Return the [X, Y] coordinate for the center point of the cell that contains the specified text.  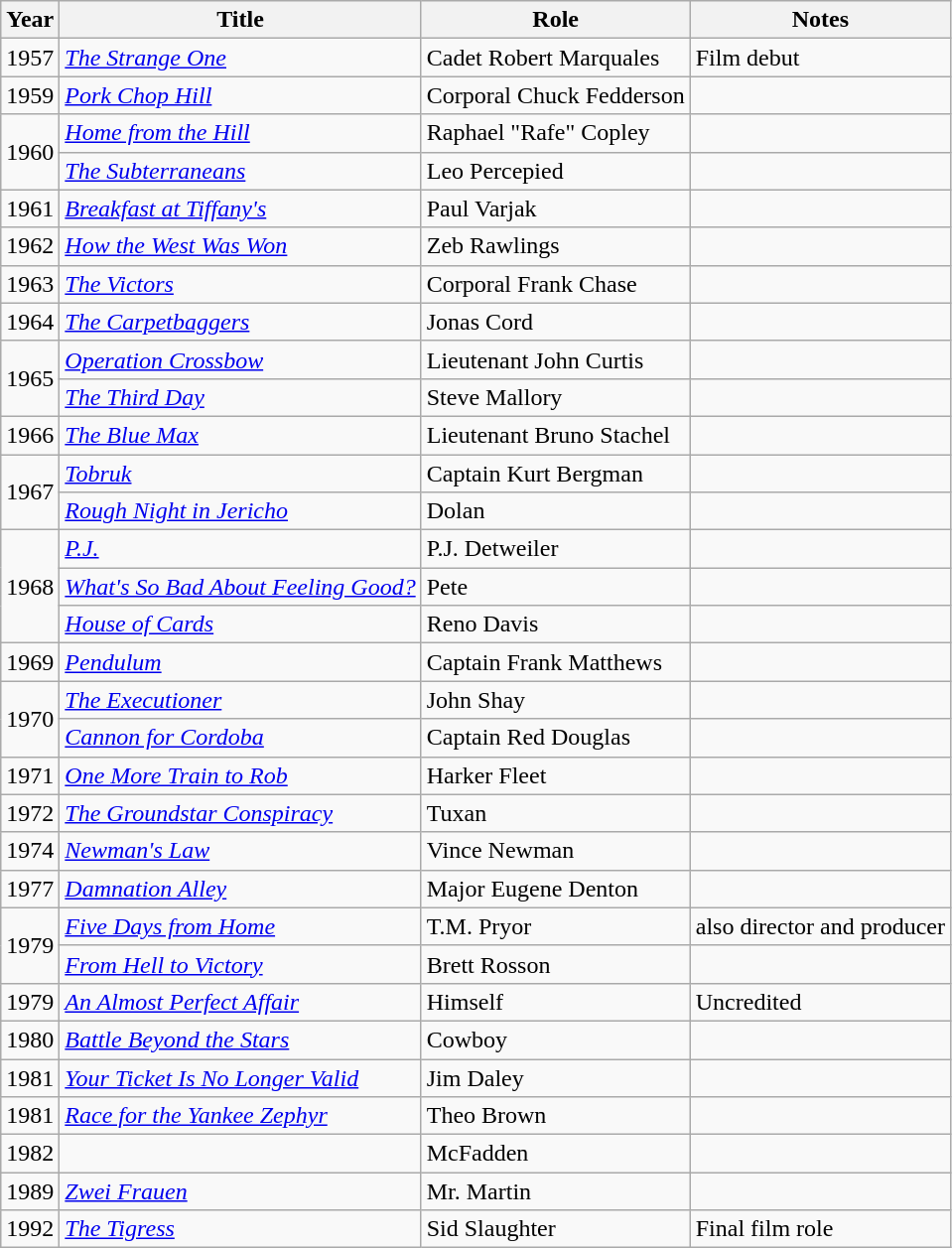
1960 [30, 152]
Film debut [820, 58]
Uncredited [820, 1002]
Captain Red Douglas [556, 738]
1957 [30, 58]
What's So Bad About Feeling Good? [240, 587]
Damnation Alley [240, 889]
How the West Was Won [240, 246]
P.J. Detweiler [556, 549]
P.J. [240, 549]
1966 [30, 435]
1992 [30, 1229]
From Hell to Victory [240, 964]
Pete [556, 587]
Paul Varjak [556, 208]
Leo Percepied [556, 171]
The Tigress [240, 1229]
1982 [30, 1154]
Brett Rosson [556, 964]
Breakfast at Tiffany's [240, 208]
Zeb Rawlings [556, 246]
The Third Day [240, 397]
The Groundstar Conspiracy [240, 813]
Lieutenant John Curtis [556, 359]
Operation Crossbow [240, 359]
1969 [30, 662]
Year [30, 20]
Harker Fleet [556, 775]
Battle Beyond the Stars [240, 1040]
Home from the Hill [240, 133]
1977 [30, 889]
1961 [30, 208]
1964 [30, 322]
1963 [30, 284]
Cannon for Cordoba [240, 738]
John Shay [556, 700]
The Subterraneans [240, 171]
Cowboy [556, 1040]
1980 [30, 1040]
Final film role [820, 1229]
Sid Slaughter [556, 1229]
Captain Kurt Bergman [556, 474]
Lieutenant Bruno Stachel [556, 435]
1971 [30, 775]
1974 [30, 851]
Corporal Frank Chase [556, 284]
1989 [30, 1191]
1959 [30, 95]
Notes [820, 20]
Vince Newman [556, 851]
Captain Frank Matthews [556, 662]
1967 [30, 492]
Tuxan [556, 813]
1972 [30, 813]
1962 [30, 246]
Newman's Law [240, 851]
Mr. Martin [556, 1191]
Jim Daley [556, 1077]
1965 [30, 378]
The Blue Max [240, 435]
One More Train to Rob [240, 775]
Role [556, 20]
Steve Mallory [556, 397]
Corporal Chuck Fedderson [556, 95]
Five Days from Home [240, 926]
Pendulum [240, 662]
Reno Davis [556, 624]
Title [240, 20]
Raphael "Rafe" Copley [556, 133]
The Victors [240, 284]
An Almost Perfect Affair [240, 1002]
Major Eugene Denton [556, 889]
McFadden [556, 1154]
1970 [30, 719]
Your Ticket Is No Longer Valid [240, 1077]
T.M. Pryor [556, 926]
Theo Brown [556, 1116]
Zwei Frauen [240, 1191]
The Executioner [240, 700]
Pork Chop Hill [240, 95]
Rough Night in Jericho [240, 511]
The Strange One [240, 58]
1968 [30, 587]
The Carpetbaggers [240, 322]
House of Cards [240, 624]
Himself [556, 1002]
also director and producer [820, 926]
Dolan [556, 511]
Tobruk [240, 474]
Cadet Robert Marquales [556, 58]
Jonas Cord [556, 322]
Race for the Yankee Zephyr [240, 1116]
